Provide the [x, y] coordinate of the cell's center where the given text is located.  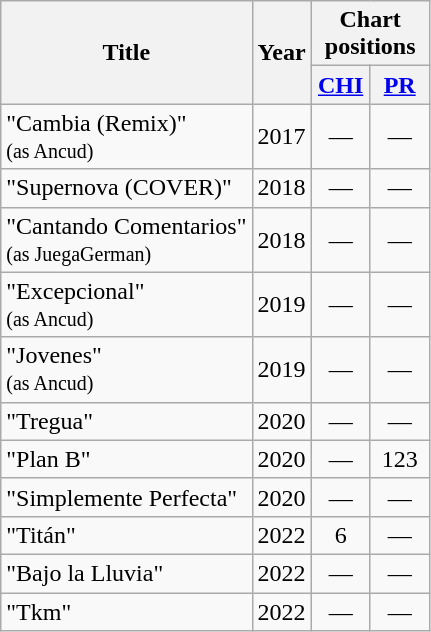
Title [126, 52]
6 [340, 535]
CHI [340, 85]
"Cambia (Remix)"(as Ancud) [126, 136]
"Plan B" [126, 459]
"Simplemente Perfecta" [126, 497]
"Supernova (COVER)" [126, 188]
"Excepcional"(as Ancud) [126, 304]
"Jovenes"(as Ancud) [126, 370]
"Tkm" [126, 611]
"Tregua" [126, 421]
Chart positions [370, 34]
2017 [282, 136]
"Titán" [126, 535]
"Bajo la Lluvia" [126, 573]
Year [282, 52]
123 [400, 459]
"Cantando Comentarios"(as JuegaGerman) [126, 240]
PR [400, 85]
